Extract the [X, Y] coordinate from the center of the cell holding the provided text.  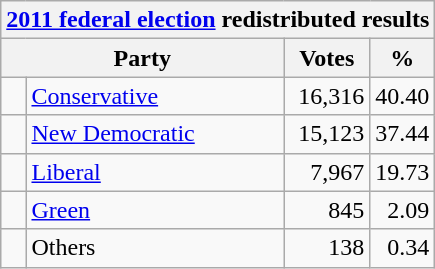
Party [142, 58]
40.40 [402, 96]
Green [155, 210]
0.34 [402, 248]
Others [155, 248]
138 [327, 248]
16,316 [327, 96]
15,123 [327, 134]
New Democratic [155, 134]
2011 federal election redistributed results [218, 20]
7,967 [327, 172]
Votes [327, 58]
845 [327, 210]
Liberal [155, 172]
Conservative [155, 96]
% [402, 58]
37.44 [402, 134]
2.09 [402, 210]
19.73 [402, 172]
